Find where the given text appears and provide that cell's center as (X, Y) coordinate. 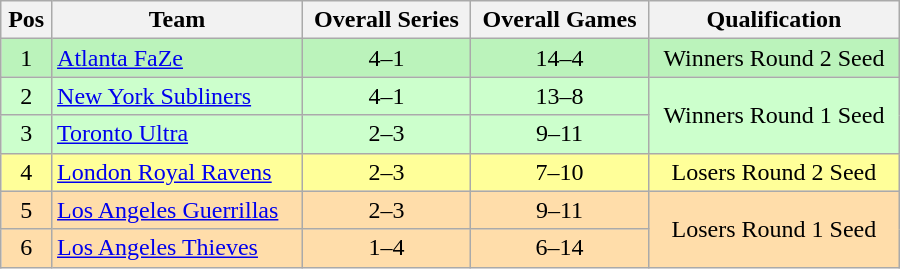
Toronto Ultra (178, 134)
Atlanta FaZe (178, 58)
1–4 (386, 248)
2 (26, 96)
Los Angeles Guerrillas (178, 210)
Overall Games (559, 20)
13–8 (559, 96)
Losers Round 2 Seed (774, 172)
Qualification (774, 20)
Los Angeles Thieves (178, 248)
Team (178, 20)
Winners Round 1 Seed (774, 115)
6–14 (559, 248)
Pos (26, 20)
7–10 (559, 172)
Overall Series (386, 20)
14–4 (559, 58)
Losers Round 1 Seed (774, 229)
Winners Round 2 Seed (774, 58)
6 (26, 248)
5 (26, 210)
3 (26, 134)
London Royal Ravens (178, 172)
4 (26, 172)
New York Subliners (178, 96)
1 (26, 58)
